Output the [x, y] coordinate of the center of the cell containing the given text.  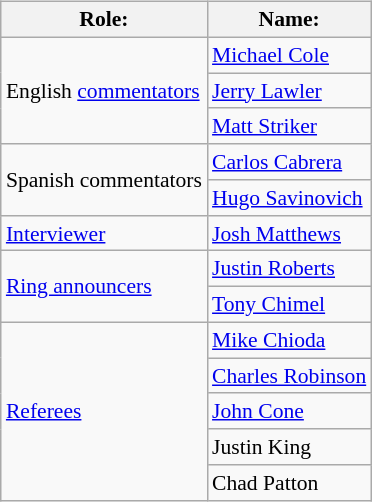
Mike Chioda [289, 340]
Interviewer [104, 233]
Chad Patton [289, 483]
Ring announcers [104, 286]
John Cone [289, 411]
Tony Chimel [289, 305]
Jerry Lawler [289, 91]
Josh Matthews [289, 233]
Justin King [289, 447]
Charles Robinson [289, 376]
Matt Striker [289, 126]
Referees [104, 411]
Hugo Savinovich [289, 198]
Michael Cole [289, 55]
Justin Roberts [289, 269]
English commentators [104, 90]
Role: [104, 20]
Carlos Cabrera [289, 162]
Spanish commentators [104, 180]
Name: [289, 20]
